Locate the cell with the specified text and output its (x, y) center coordinate. 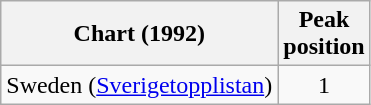
1 (324, 85)
Peakposition (324, 34)
Chart (1992) (140, 34)
Sweden (Sverigetopplistan) (140, 85)
